Output the (X, Y) coordinate of the center of the cell containing the given text.  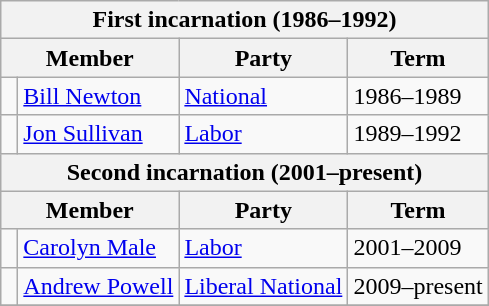
Andrew Powell (98, 286)
1989–1992 (418, 134)
Liberal National (264, 286)
National (264, 96)
1986–1989 (418, 96)
Jon Sullivan (98, 134)
2001–2009 (418, 248)
Carolyn Male (98, 248)
Second incarnation (2001–present) (244, 172)
Bill Newton (98, 96)
First incarnation (1986–1992) (244, 20)
2009–present (418, 286)
